Return the (X, Y) coordinate for the center point of the cell that contains the specified text.  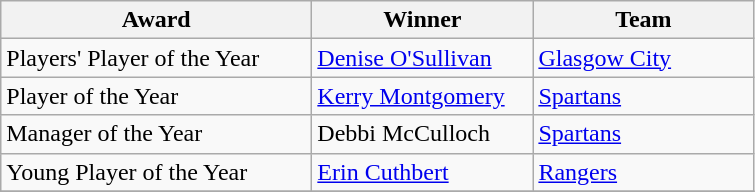
Winner (422, 20)
Award (156, 20)
Denise O'Sullivan (422, 58)
Glasgow City (644, 58)
Debbi McCulloch (422, 134)
Team (644, 20)
Player of the Year (156, 96)
Erin Cuthbert (422, 172)
Manager of the Year (156, 134)
Young Player of the Year (156, 172)
Kerry Montgomery (422, 96)
Players' Player of the Year (156, 58)
Rangers (644, 172)
